For the text-containing cell, return its midpoint in (x, y) coordinate format. 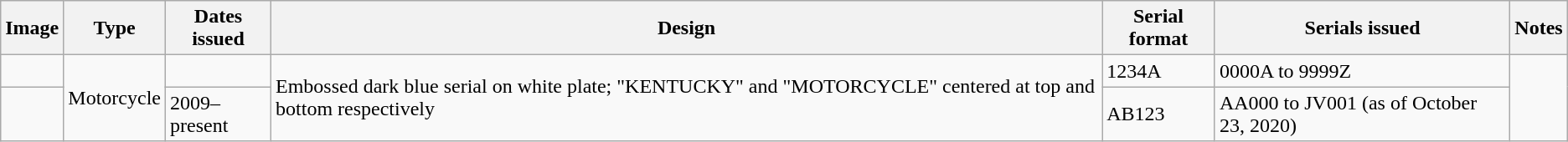
Image (32, 28)
2009–present (218, 114)
Type (115, 28)
Dates issued (218, 28)
1234A (1159, 71)
Notes (1539, 28)
0000A to 9999Z (1362, 71)
Embossed dark blue serial on white plate; "KENTUCKY" and "MOTORCYCLE" centered at top and bottom respectively (687, 99)
Design (687, 28)
Motorcycle (115, 99)
AA000 to JV001 (as of October 23, 2020) (1362, 114)
Serials issued (1362, 28)
AB123 (1159, 114)
Serial format (1159, 28)
